Detect which cell encompasses the target text, then output its (X, Y) center coordinate. 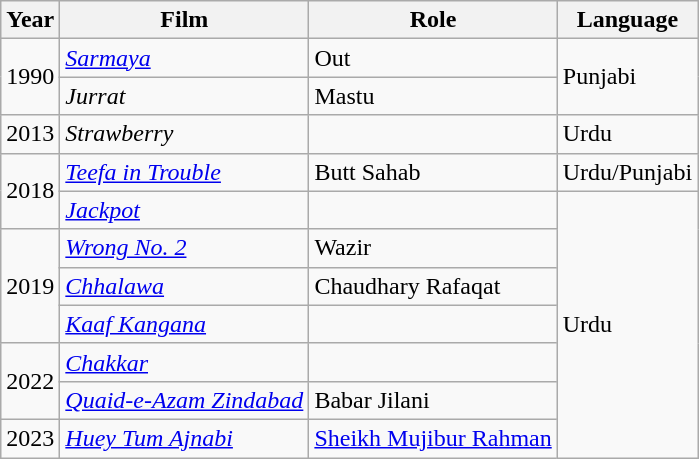
Year (30, 20)
Language (627, 20)
2022 (30, 381)
Sarmaya (184, 58)
2019 (30, 286)
Babar Jilani (433, 400)
Quaid-e-Azam Zindabad (184, 400)
1990 (30, 77)
Mastu (433, 96)
2023 (30, 438)
Sheikh Mujibur Rahman (433, 438)
Role (433, 20)
Jackpot (184, 210)
2013 (30, 134)
Chhalawa (184, 286)
Chaudhary Rafaqat (433, 286)
Wazir (433, 248)
Out (433, 58)
Jurrat (184, 96)
Butt Sahab (433, 172)
Punjabi (627, 77)
Wrong No. 2 (184, 248)
Film (184, 20)
Teefa in Trouble (184, 172)
Huey Tum Ajnabi (184, 438)
Chakkar (184, 362)
Kaaf Kangana (184, 324)
Urdu/Punjabi (627, 172)
2018 (30, 191)
Strawberry (184, 134)
